Find where the given text appears and provide that cell's center as (X, Y) coordinate. 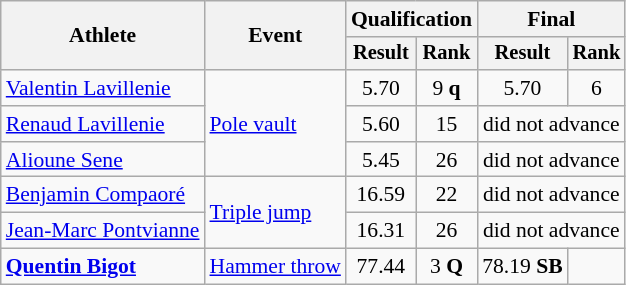
Final (551, 19)
22 (446, 195)
Pole vault (274, 124)
5.60 (381, 124)
3 Q (446, 267)
15 (446, 124)
Qualification (412, 19)
6 (597, 88)
Athlete (103, 36)
78.19 SB (522, 267)
16.59 (381, 195)
5.45 (381, 160)
Alioune Sene (103, 160)
16.31 (381, 231)
Renaud Lavillenie (103, 124)
Jean-Marc Pontvianne (103, 231)
9 q (446, 88)
77.44 (381, 267)
Valentin Lavillenie (103, 88)
Hammer throw (274, 267)
Benjamin Compaoré (103, 195)
Triple jump (274, 212)
Event (274, 36)
Quentin Bigot (103, 267)
